Scan for the cell matching the given text and deliver its (x, y) coordinate at center. 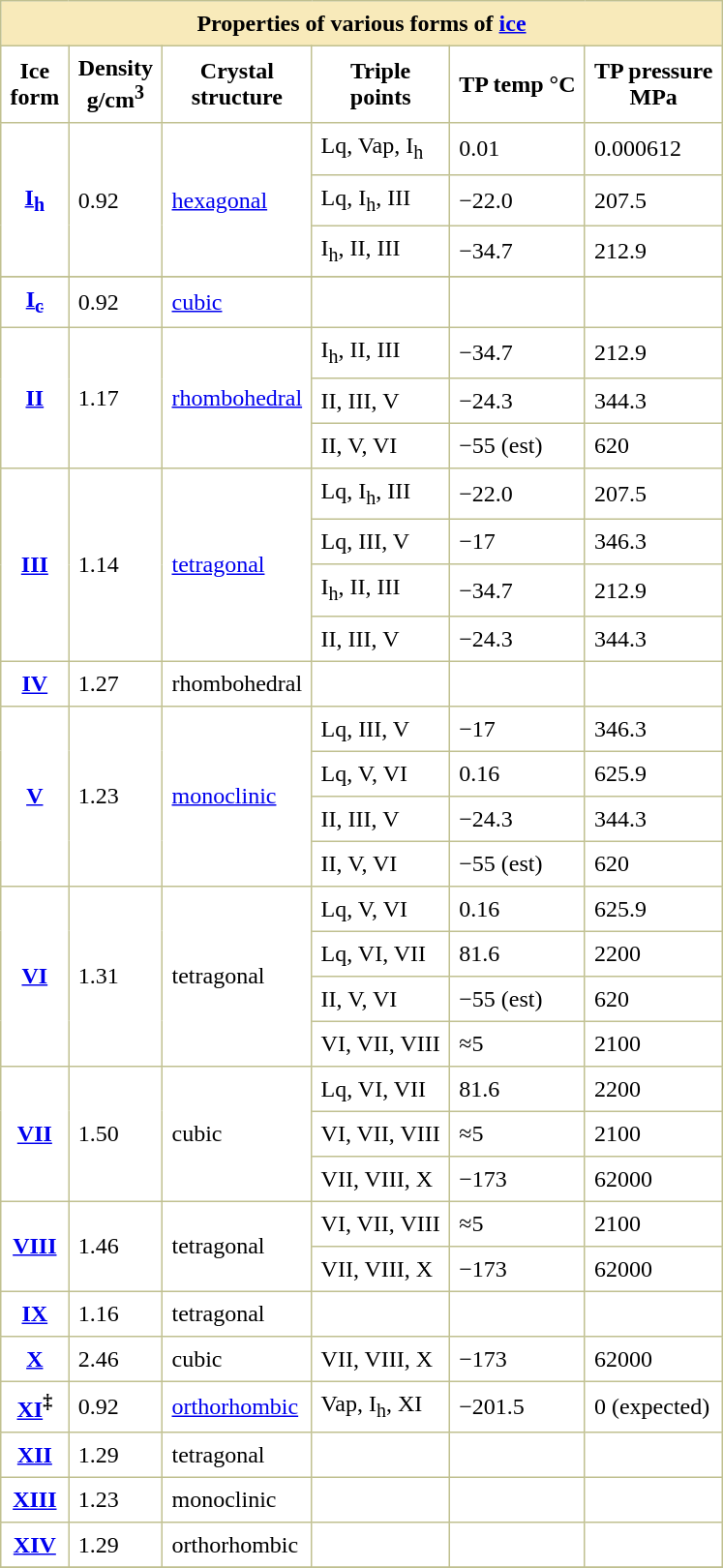
Ih (35, 199)
TP temp °C (517, 84)
IV (35, 683)
V (35, 796)
Properties of various forms of ice (362, 23)
Iceform (35, 84)
0.000612 (653, 149)
1.14 (116, 565)
1.46 (116, 1247)
1.50 (116, 1133)
0.01 (517, 149)
1.17 (116, 398)
Vap, Ih, XI (381, 1407)
XIII (35, 1499)
Lq, Vap, Ih (381, 149)
1.31 (116, 976)
hexagonal (237, 199)
1.27 (116, 683)
Ic (35, 302)
III (35, 565)
TP pressureMPa (653, 84)
Densityg/cm3 (116, 84)
II (35, 398)
Crystalstructure (237, 84)
1.16 (116, 1313)
X (35, 1358)
VI (35, 976)
XIV (35, 1545)
−201.5 (517, 1407)
Triplepoints (381, 84)
0 (expected) (653, 1407)
XII (35, 1455)
XI‡ (35, 1407)
IX (35, 1313)
2.46 (116, 1358)
VII (35, 1133)
VIII (35, 1247)
